Pinpoint the cell where the given text exists, returning its (x, y) midpoint coordinate. 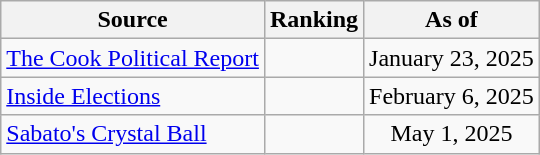
As of (452, 20)
February 6, 2025 (452, 96)
The Cook Political Report (133, 58)
Inside Elections (133, 96)
Sabato's Crystal Ball (133, 134)
Ranking (314, 20)
Source (133, 20)
May 1, 2025 (452, 134)
January 23, 2025 (452, 58)
